Capture the cell that displays the provided text and extract its [x, y] central coordinate. 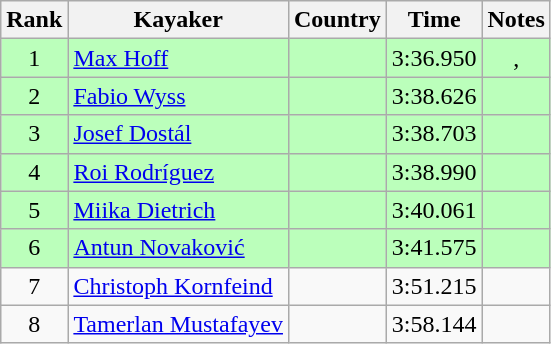
Fabio Wyss [178, 96]
5 [34, 210]
, [516, 58]
3:38.990 [434, 172]
Tamerlan Mustafayev [178, 324]
3:38.703 [434, 134]
Time [434, 20]
Notes [516, 20]
1 [34, 58]
3:36.950 [434, 58]
7 [34, 286]
4 [34, 172]
8 [34, 324]
3:38.626 [434, 96]
Josef Dostál [178, 134]
Kayaker [178, 20]
3:41.575 [434, 248]
Miika Dietrich [178, 210]
3 [34, 134]
Max Hoff [178, 58]
3:51.215 [434, 286]
3:58.144 [434, 324]
6 [34, 248]
Roi Rodríguez [178, 172]
Country [337, 20]
Christoph Kornfeind [178, 286]
3:40.061 [434, 210]
Antun Novaković [178, 248]
2 [34, 96]
Rank [34, 20]
